Extract the [X, Y] coordinate from the center of the cell holding the provided text.  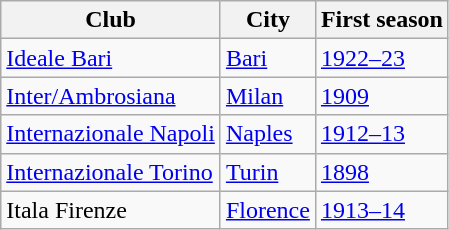
1913–14 [382, 210]
Internazionale Torino [111, 172]
Itala Firenze [111, 210]
1909 [382, 96]
Florence [268, 210]
First season [382, 20]
Internazionale Napoli [111, 134]
Inter/Ambrosiana [111, 96]
Naples [268, 134]
Club [111, 20]
Ideale Bari [111, 58]
City [268, 20]
1922–23 [382, 58]
Milan [268, 96]
1898 [382, 172]
Bari [268, 58]
1912–13 [382, 134]
Turin [268, 172]
